Identify which cell holds the provided text, then report its (X, Y) central coordinate. 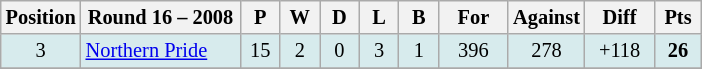
Against (546, 17)
2 (300, 51)
278 (546, 51)
Northern Pride (161, 51)
Round 16 – 2008 (161, 17)
+118 (620, 51)
1 (419, 51)
For (474, 17)
0 (340, 51)
Pts (678, 17)
Diff (620, 17)
396 (474, 51)
P (260, 17)
L (379, 17)
15 (260, 51)
D (340, 17)
W (300, 17)
Position (41, 17)
26 (678, 51)
B (419, 17)
